Search for the cell housing the specified text and yield its (x, y) center coordinate. 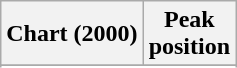
Peakposition (189, 34)
Chart (2000) (72, 34)
